Find where the given text appears and provide that cell's center as (x, y) coordinate. 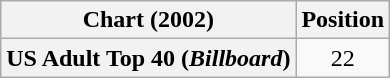
US Adult Top 40 (Billboard) (148, 58)
Chart (2002) (148, 20)
Position (343, 20)
22 (343, 58)
